Scan for the cell matching the given text and deliver its (X, Y) coordinate at center. 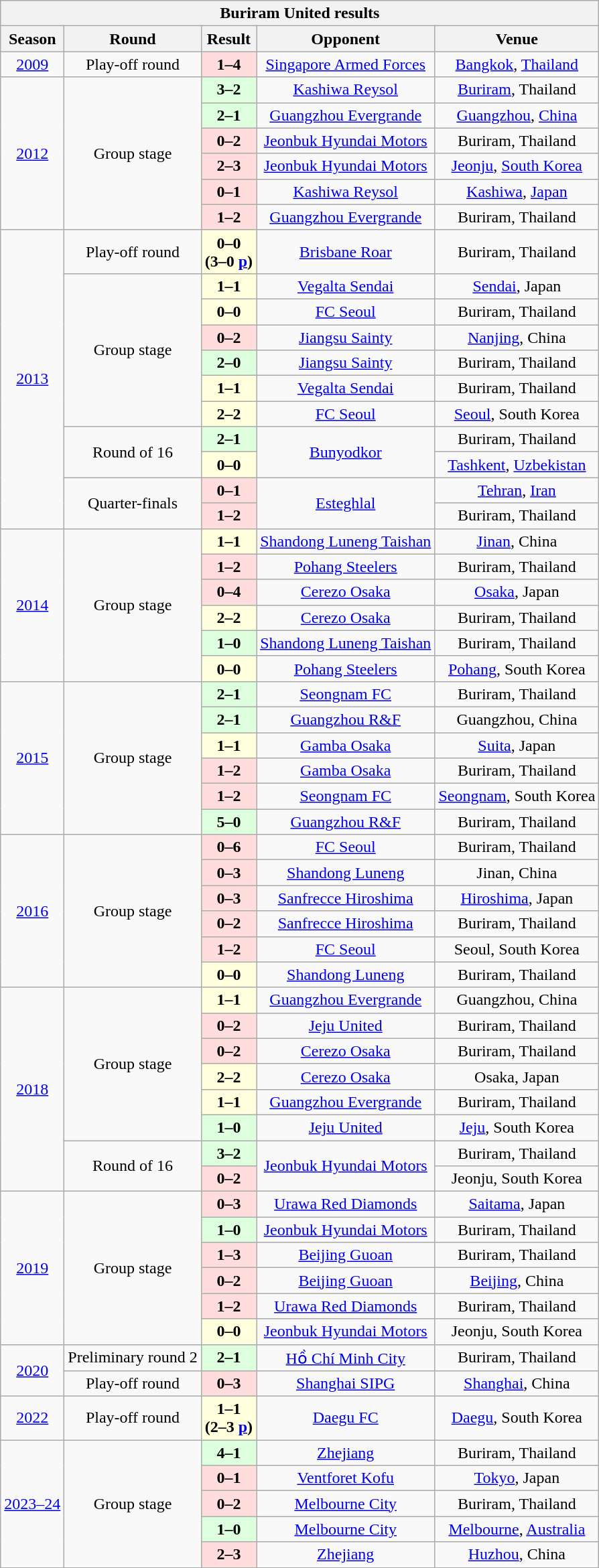
2023–24 (32, 1504)
2022 (32, 1419)
Tokyo, Japan (517, 1478)
Bangkok, Thailand (517, 64)
Melbourne, Australia (517, 1529)
Saitama, Japan (517, 1204)
1–4 (228, 64)
Season (32, 39)
1–1 (2–3 p) (228, 1419)
5–0 (228, 822)
Nanjing, China (517, 337)
2009 (32, 64)
0–6 (228, 847)
Kashiwa, Japan (517, 192)
2–0 (228, 363)
Singapore Armed Forces (346, 64)
Tashkent, Uzbekistan (517, 465)
2014 (32, 605)
Result (228, 39)
Seongnam, South Korea (517, 796)
Jeju, South Korea (517, 1127)
Brisbane Roar (346, 252)
Quarter-finals (133, 503)
Suita, Japan (517, 745)
Daegu FC (346, 1419)
0–0 (3–0 p) (228, 252)
2013 (32, 379)
Tehran, Iran (517, 490)
2018 (32, 1089)
Pohang, South Korea (517, 668)
2016 (32, 911)
4–1 (228, 1453)
Daegu, South Korea (517, 1419)
Esteghlal (346, 503)
Round (133, 39)
Shanghai SIPG (346, 1384)
Buriram United results (300, 13)
2019 (32, 1268)
Venue (517, 39)
Opponent (346, 39)
Hiroshima, Japan (517, 898)
Hồ Chí Minh City (346, 1358)
2015 (32, 758)
1–3 (228, 1255)
Ventforet Kofu (346, 1478)
Preliminary round 2 (133, 1358)
2020 (32, 1370)
Sendai, Japan (517, 286)
0–4 (228, 592)
Bunyodkor (346, 452)
Huzhou, China (517, 1555)
Beijing, China (517, 1281)
Shanghai, China (517, 1384)
2012 (32, 153)
